Locate the cell with the specified text and output its (X, Y) center coordinate. 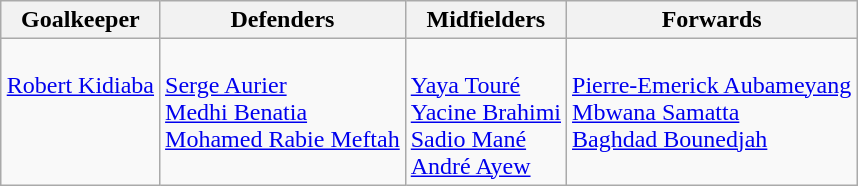
Yaya Touré Yacine Brahimi Sadio Mané André Ayew (486, 112)
Pierre-Emerick Aubameyang Mbwana Samatta Baghdad Bounedjah (712, 112)
Serge Aurier Medhi Benatia Mohamed Rabie Meftah (283, 112)
Midfielders (486, 20)
Goalkeeper (80, 20)
Forwards (712, 20)
Robert Kidiaba (80, 112)
Defenders (283, 20)
